Scan for the cell matching the given text and deliver its (x, y) coordinate at center. 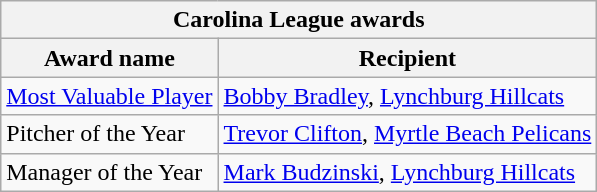
Recipient (408, 58)
Bobby Bradley, Lynchburg Hillcats (408, 96)
Trevor Clifton, Myrtle Beach Pelicans (408, 134)
Carolina League awards (299, 20)
Most Valuable Player (110, 96)
Award name (110, 58)
Manager of the Year (110, 172)
Pitcher of the Year (110, 134)
Mark Budzinski, Lynchburg Hillcats (408, 172)
